Return the [X, Y] coordinate for the center point of the cell that contains the specified text.  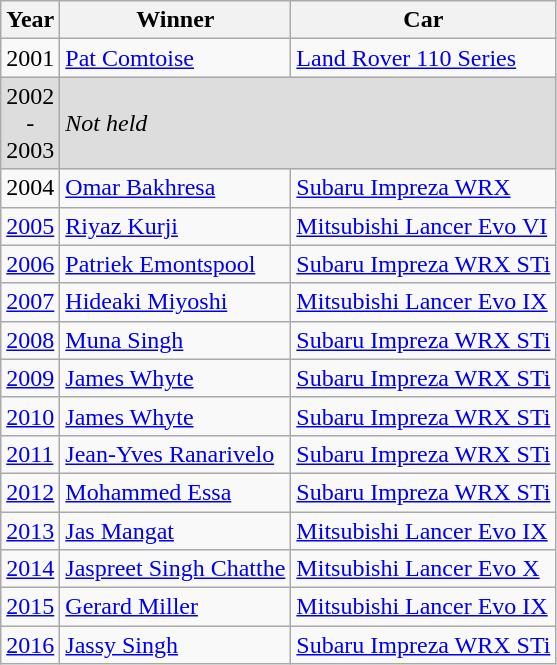
2014 [30, 569]
Not held [308, 123]
Pat Comtoise [176, 58]
Subaru Impreza WRX [424, 188]
Mohammed Essa [176, 492]
Land Rover 110 Series [424, 58]
2002-2003 [30, 123]
2009 [30, 378]
Jaspreet Singh Chatthe [176, 569]
2016 [30, 645]
Year [30, 20]
Jassy Singh [176, 645]
2008 [30, 340]
2011 [30, 454]
Mitsubishi Lancer Evo VI [424, 226]
Muna Singh [176, 340]
Patriek Emontspool [176, 264]
Winner [176, 20]
2015 [30, 607]
2004 [30, 188]
2013 [30, 531]
Gerard Miller [176, 607]
2012 [30, 492]
Car [424, 20]
Jas Mangat [176, 531]
Jean-Yves Ranarivelo [176, 454]
Mitsubishi Lancer Evo X [424, 569]
2001 [30, 58]
2010 [30, 416]
2007 [30, 302]
Hideaki Miyoshi [176, 302]
2005 [30, 226]
2006 [30, 264]
Riyaz Kurji [176, 226]
Omar Bakhresa [176, 188]
